Search for the cell housing the specified text and yield its [x, y] center coordinate. 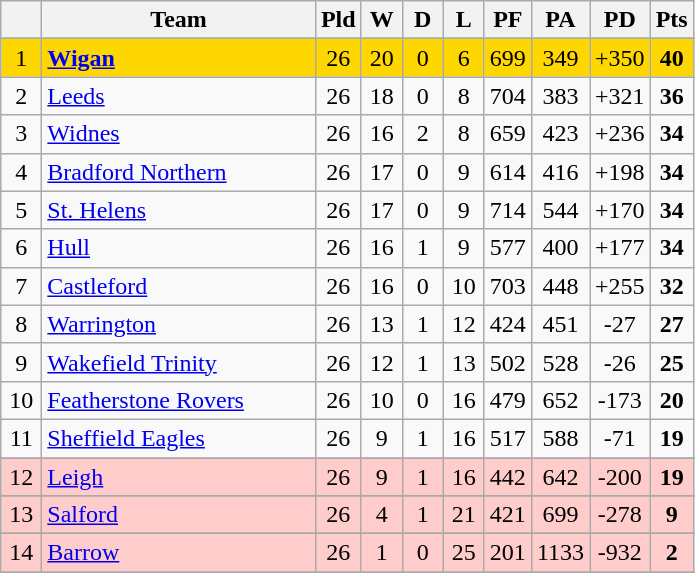
1133 [560, 553]
PF [508, 20]
442 [508, 477]
7 [22, 286]
614 [508, 172]
21 [464, 515]
448 [560, 286]
27 [672, 324]
-71 [620, 438]
479 [508, 400]
D [422, 20]
421 [508, 515]
Featherstone Rovers [179, 400]
Pld [338, 20]
-27 [620, 324]
-26 [620, 362]
577 [508, 248]
528 [560, 362]
18 [382, 96]
416 [560, 172]
714 [508, 210]
+170 [620, 210]
-278 [620, 515]
642 [560, 477]
W [382, 20]
Hull [179, 248]
Team [179, 20]
L [464, 20]
517 [508, 438]
349 [560, 58]
659 [508, 134]
Widnes [179, 134]
704 [508, 96]
588 [560, 438]
Leigh [179, 477]
Leeds [179, 96]
PD [620, 20]
-932 [620, 553]
36 [672, 96]
Wakefield Trinity [179, 362]
201 [508, 553]
PA [560, 20]
32 [672, 286]
-173 [620, 400]
424 [508, 324]
St. Helens [179, 210]
11 [22, 438]
544 [560, 210]
40 [672, 58]
3 [22, 134]
14 [22, 553]
Castleford [179, 286]
383 [560, 96]
502 [508, 362]
703 [508, 286]
+321 [620, 96]
Warrington [179, 324]
Bradford Northern [179, 172]
423 [560, 134]
652 [560, 400]
+236 [620, 134]
+255 [620, 286]
Salford [179, 515]
-200 [620, 477]
Sheffield Eagles [179, 438]
400 [560, 248]
+350 [620, 58]
Barrow [179, 553]
Wigan [179, 58]
+198 [620, 172]
+177 [620, 248]
Pts [672, 20]
451 [560, 324]
5 [22, 210]
